Output the [x, y] coordinate of the center of the cell containing the given text.  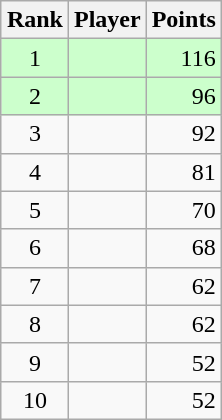
3 [34, 134]
70 [184, 210]
2 [34, 96]
7 [34, 286]
Points [184, 20]
Player [107, 20]
8 [34, 324]
1 [34, 58]
9 [34, 362]
6 [34, 248]
96 [184, 96]
92 [184, 134]
116 [184, 58]
10 [34, 400]
Rank [34, 20]
68 [184, 248]
4 [34, 172]
5 [34, 210]
81 [184, 172]
